Output the [x, y] coordinate of the center of the cell containing the given text.  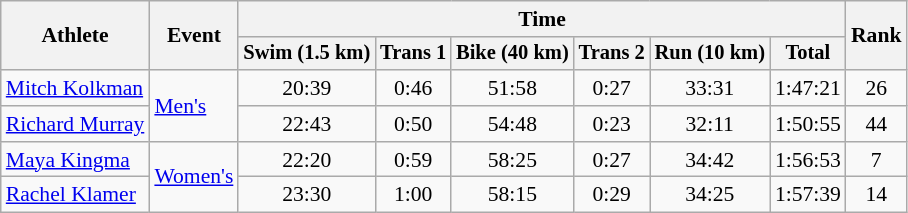
34:25 [710, 195]
1:50:55 [808, 124]
58:15 [512, 195]
0:46 [413, 88]
44 [876, 124]
0:23 [612, 124]
34:42 [710, 160]
1:57:39 [808, 195]
1:47:21 [808, 88]
Time [542, 19]
Women's [194, 178]
26 [876, 88]
Event [194, 36]
1:56:53 [808, 160]
Swim (1.5 km) [306, 54]
Men's [194, 106]
Trans 1 [413, 54]
Richard Murray [76, 124]
Run (10 km) [710, 54]
20:39 [306, 88]
23:30 [306, 195]
22:20 [306, 160]
51:58 [512, 88]
Mitch Kolkman [76, 88]
22:43 [306, 124]
0:29 [612, 195]
33:31 [710, 88]
Athlete [76, 36]
Rank [876, 36]
Bike (40 km) [512, 54]
0:50 [413, 124]
14 [876, 195]
32:11 [710, 124]
Maya Kingma [76, 160]
54:48 [512, 124]
7 [876, 160]
Trans 2 [612, 54]
58:25 [512, 160]
1:00 [413, 195]
Total [808, 54]
Rachel Klamer [76, 195]
0:59 [413, 160]
